Capture the cell that displays the provided text and extract its (X, Y) central coordinate. 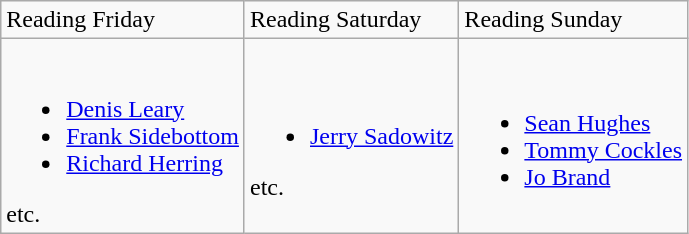
Reading Saturday (351, 20)
Reading Sunday (574, 20)
Denis LearyFrank SidebottomRichard Herringetc. (123, 136)
Sean HughesTommy CocklesJo Brand (574, 136)
Jerry Sadowitzetc. (351, 136)
Reading Friday (123, 20)
